Output the (x, y) coordinate of the center of the cell containing the given text.  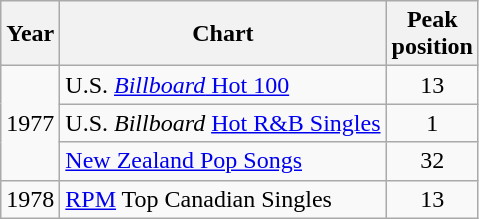
U.S. Billboard Hot 100 (223, 85)
32 (432, 161)
Peakposition (432, 34)
New Zealand Pop Songs (223, 161)
RPM Top Canadian Singles (223, 199)
U.S. Billboard Hot R&B Singles (223, 123)
1978 (30, 199)
1977 (30, 123)
1 (432, 123)
Year (30, 34)
Chart (223, 34)
